From the cell containing the given text, extract its center point as [X, Y] coordinate. 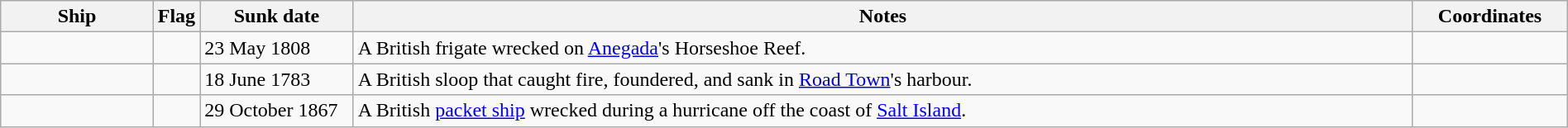
18 June 1783 [277, 79]
23 May 1808 [277, 48]
Sunk date [277, 17]
Coordinates [1490, 17]
29 October 1867 [277, 111]
A British sloop that caught fire, foundered, and sank in Road Town's harbour. [883, 79]
A British packet ship wrecked during a hurricane off the coast of Salt Island. [883, 111]
Ship [77, 17]
Notes [883, 17]
Flag [176, 17]
A British frigate wrecked on Anegada's Horseshoe Reef. [883, 48]
